Scan for the cell matching the given text and deliver its [X, Y] coordinate at center. 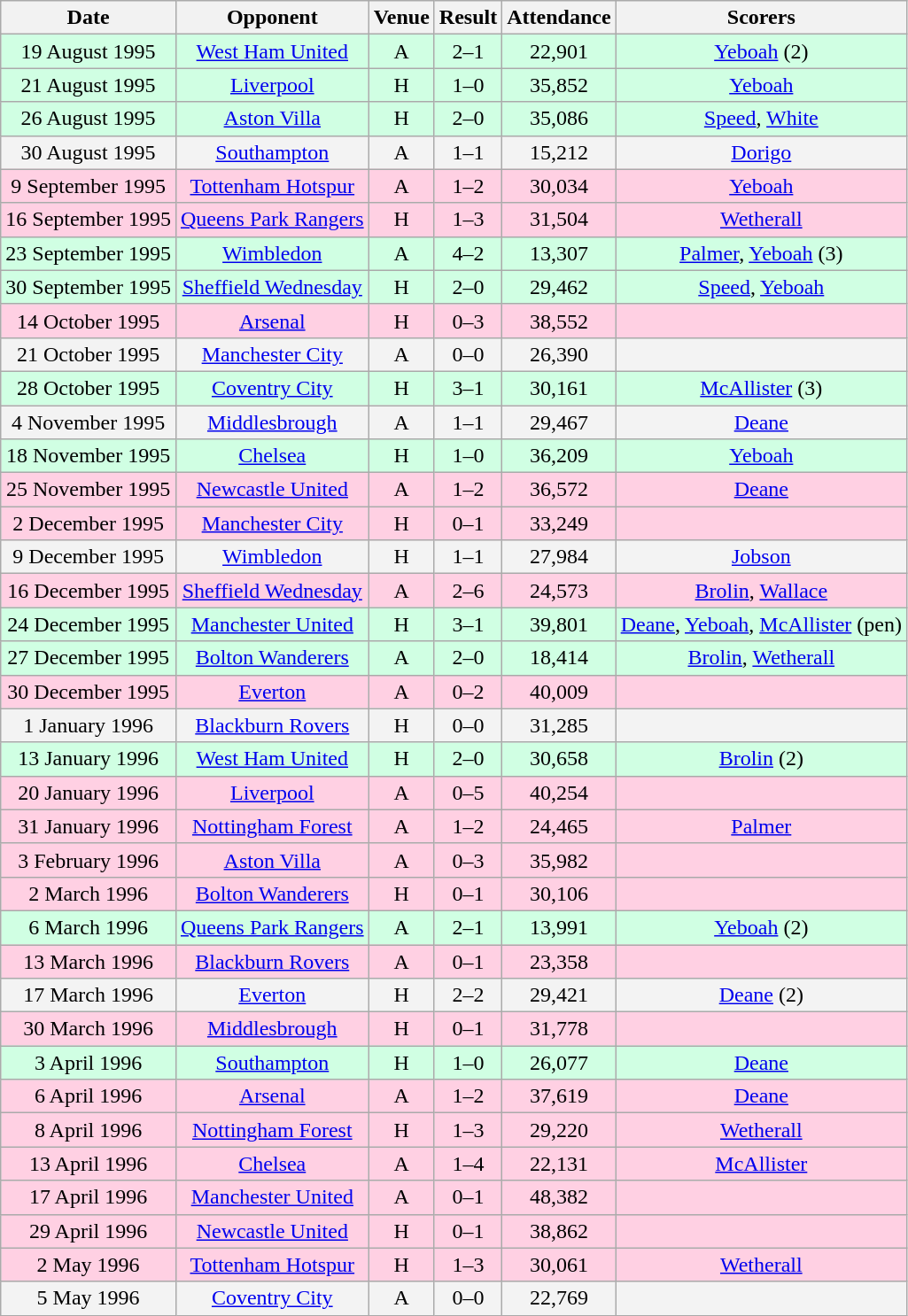
30 December 1995 [89, 692]
27 December 1995 [89, 658]
29,421 [559, 995]
30,161 [559, 388]
30,658 [559, 759]
25 November 1995 [89, 490]
22,901 [559, 51]
35,852 [559, 85]
13,991 [559, 927]
21 October 1995 [89, 354]
McAllister [761, 1164]
13 March 1996 [89, 961]
Brolin, Wetherall [761, 658]
20 January 1996 [89, 793]
2–2 [468, 995]
24 December 1995 [89, 624]
Jobson [761, 557]
McAllister (3) [761, 388]
18,414 [559, 658]
13 January 1996 [89, 759]
29,467 [559, 422]
Venue [401, 18]
27,984 [559, 557]
24,573 [559, 591]
Palmer, Yeboah (3) [761, 253]
16 December 1995 [89, 591]
Attendance [559, 18]
Date [89, 18]
2–6 [468, 591]
30 August 1995 [89, 152]
Speed, White [761, 119]
36,572 [559, 490]
38,862 [559, 1231]
Result [468, 18]
39,801 [559, 624]
Palmer [761, 826]
13,307 [559, 253]
30,106 [559, 894]
22,769 [559, 1298]
22,131 [559, 1164]
8 April 1996 [89, 1130]
Dorigo [761, 152]
16 September 1995 [89, 220]
31,285 [559, 725]
2 December 1995 [89, 523]
1 January 1996 [89, 725]
38,552 [559, 321]
19 August 1995 [89, 51]
36,209 [559, 456]
31,778 [559, 1029]
0–5 [468, 793]
Brolin (2) [761, 759]
9 December 1995 [89, 557]
29,462 [559, 287]
Opponent [272, 18]
6 April 1996 [89, 1096]
3 February 1996 [89, 860]
31 January 1996 [89, 826]
4 November 1995 [89, 422]
3 April 1996 [89, 1063]
2 May 1996 [89, 1265]
33,249 [559, 523]
0–2 [468, 692]
23,358 [559, 961]
31,504 [559, 220]
Speed, Yeboah [761, 287]
1–4 [468, 1164]
30 September 1995 [89, 287]
26 August 1995 [89, 119]
23 September 1995 [89, 253]
17 April 1996 [89, 1197]
6 March 1996 [89, 927]
14 October 1995 [89, 321]
26,077 [559, 1063]
2 March 1996 [89, 894]
4–2 [468, 253]
17 March 1996 [89, 995]
13 April 1996 [89, 1164]
26,390 [559, 354]
48,382 [559, 1197]
Deane, Yeboah, McAllister (pen) [761, 624]
35,086 [559, 119]
40,254 [559, 793]
37,619 [559, 1096]
30,034 [559, 186]
Scorers [761, 18]
30 March 1996 [89, 1029]
40,009 [559, 692]
Brolin, Wallace [761, 591]
28 October 1995 [89, 388]
5 May 1996 [89, 1298]
29 April 1996 [89, 1231]
15,212 [559, 152]
21 August 1995 [89, 85]
Deane (2) [761, 995]
24,465 [559, 826]
9 September 1995 [89, 186]
35,982 [559, 860]
30,061 [559, 1265]
18 November 1995 [89, 456]
29,220 [559, 1130]
